Output the [X, Y] coordinate of the center of the cell containing the given text.  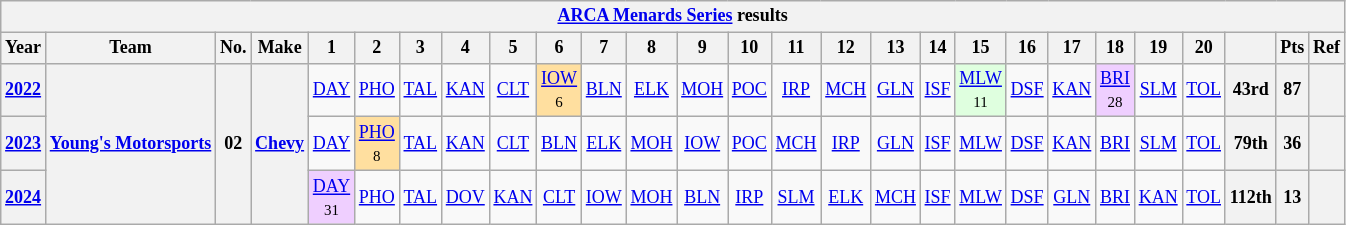
11 [796, 48]
1 [331, 48]
02 [234, 144]
PHO8 [376, 144]
17 [1072, 48]
Year [24, 48]
2022 [24, 90]
No. [234, 48]
Chevy [280, 144]
ARCA Menards Series results [673, 16]
BRI28 [1116, 90]
Ref [1327, 48]
2024 [24, 197]
Young's Motorsports [130, 144]
14 [938, 48]
MLW11 [980, 90]
36 [1292, 144]
Make [280, 48]
9 [702, 48]
79th [1250, 144]
43rd [1250, 90]
87 [1292, 90]
19 [1158, 48]
2 [376, 48]
DOV [465, 197]
15 [980, 48]
10 [750, 48]
Pts [1292, 48]
4 [465, 48]
18 [1116, 48]
8 [652, 48]
6 [560, 48]
12 [846, 48]
IOW6 [560, 90]
5 [513, 48]
2023 [24, 144]
3 [420, 48]
DAY31 [331, 197]
7 [604, 48]
Team [130, 48]
20 [1204, 48]
112th [1250, 197]
16 [1027, 48]
